Find where the given text appears and provide that cell's center as (x, y) coordinate. 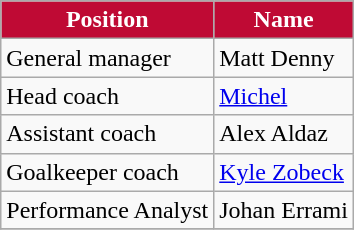
Kyle Zobeck (284, 172)
Goalkeeper coach (108, 172)
Performance Analyst (108, 210)
Assistant coach (108, 134)
Michel (284, 96)
Position (108, 20)
General manager (108, 58)
Name (284, 20)
Alex Aldaz (284, 134)
Johan Errami (284, 210)
Matt Denny (284, 58)
Head coach (108, 96)
